From the cell containing the given text, extract its center point as (X, Y) coordinate. 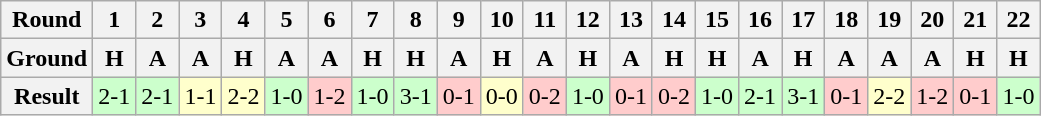
8 (416, 20)
Ground (47, 58)
1-1 (200, 96)
6 (330, 20)
21 (976, 20)
Result (47, 96)
15 (718, 20)
2 (158, 20)
14 (674, 20)
20 (932, 20)
13 (630, 20)
3 (200, 20)
7 (372, 20)
22 (1018, 20)
18 (846, 20)
10 (502, 20)
12 (588, 20)
5 (286, 20)
0-0 (502, 96)
9 (458, 20)
19 (890, 20)
Round (47, 20)
4 (244, 20)
11 (544, 20)
1 (114, 20)
16 (760, 20)
17 (804, 20)
